From the cell containing the given text, extract its center point as [X, Y] coordinate. 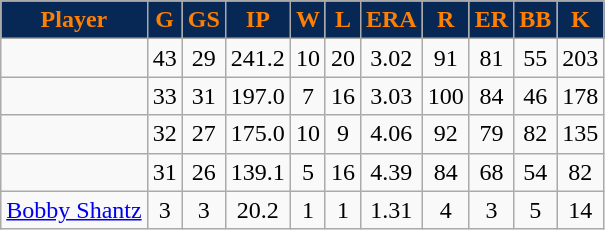
92 [446, 134]
139.1 [258, 172]
GS [204, 20]
26 [204, 172]
54 [536, 172]
68 [491, 172]
G [164, 20]
BB [536, 20]
175.0 [258, 134]
20 [342, 58]
241.2 [258, 58]
14 [580, 210]
3.02 [391, 58]
4.06 [391, 134]
91 [446, 58]
135 [580, 134]
K [580, 20]
79 [491, 134]
178 [580, 96]
32 [164, 134]
R [446, 20]
27 [204, 134]
1.31 [391, 210]
100 [446, 96]
7 [308, 96]
20.2 [258, 210]
29 [204, 58]
4.39 [391, 172]
46 [536, 96]
43 [164, 58]
9 [342, 134]
3.03 [391, 96]
ERA [391, 20]
Bobby Shantz [74, 210]
4 [446, 210]
81 [491, 58]
L [342, 20]
Player [74, 20]
55 [536, 58]
197.0 [258, 96]
33 [164, 96]
ER [491, 20]
IP [258, 20]
203 [580, 58]
W [308, 20]
